Find where the given text appears and provide that cell's center as [x, y] coordinate. 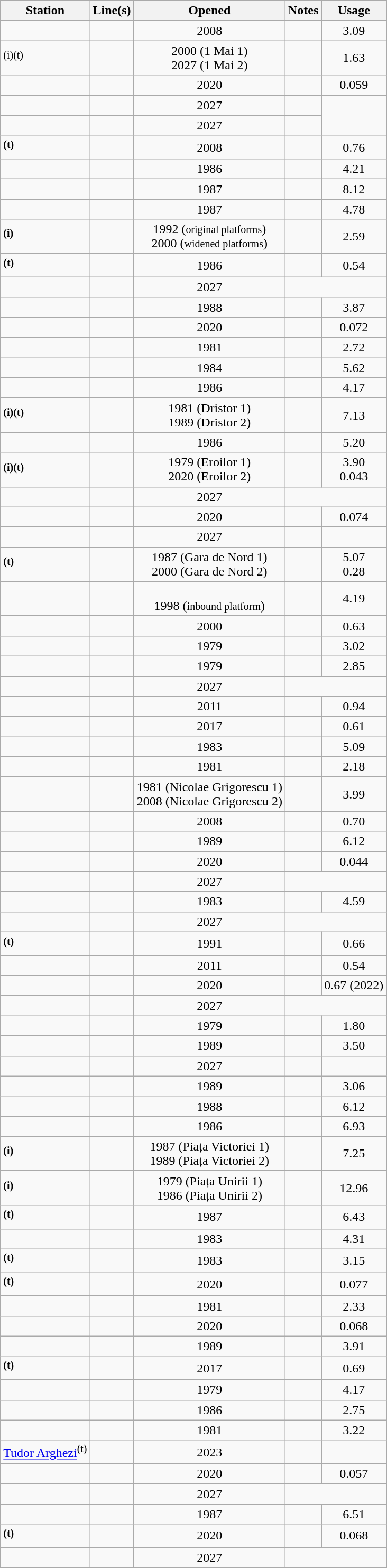
6.93 [354, 1126]
2023 [209, 1452]
Tudor Arghezi(t) [45, 1452]
1979 (Piața Unirii 1)1986 (Piața Unirii 2) [209, 1188]
4.59 [354, 902]
2000 (1 Mai 1)2027 (1 Mai 2) [209, 58]
3.87 [354, 308]
3.02 [354, 646]
5.070.28 [354, 564]
1981 (Nicolae Grigorescu 1)2008 (Nicolae Grigorescu 2) [209, 794]
12.96 [354, 1188]
2.59 [354, 237]
0.70 [354, 821]
5.20 [354, 442]
0.67 (2022) [354, 986]
0.072 [354, 328]
0.61 [354, 727]
7.13 [354, 415]
Station [45, 11]
3.22 [354, 1430]
1979 (Eroilor 1)2020 (Eroilor 2) [209, 469]
6.43 [354, 1218]
1998 (inbound platform) [209, 598]
Line(s) [112, 11]
3.900.043 [354, 469]
0.94 [354, 707]
2.33 [354, 1306]
1987 (Piața Victoriei 1)1989 (Piața Victoriei 2) [209, 1153]
0.66 [354, 944]
0.76 [354, 147]
4.19 [354, 598]
0.63 [354, 626]
1984 [209, 368]
0.077 [354, 1284]
3.99 [354, 794]
5.09 [354, 747]
1992 (original platforms)2000 (widened platforms) [209, 237]
0.059 [354, 85]
4.78 [354, 209]
1991 [209, 944]
Usage [354, 11]
3.15 [354, 1261]
3.06 [354, 1086]
1.63 [354, 58]
0.074 [354, 517]
3.09 [354, 31]
8.12 [354, 189]
7.25 [354, 1153]
2000 [209, 626]
2.75 [354, 1410]
5.62 [354, 368]
2.18 [354, 767]
Notes [303, 11]
0.69 [354, 1368]
3.50 [354, 1046]
1987 (Gara de Nord 1)2000 (Gara de Nord 2) [209, 564]
0.044 [354, 861]
Opened [209, 11]
2.85 [354, 666]
6.51 [354, 1514]
1.80 [354, 1026]
3.91 [354, 1346]
4.21 [354, 169]
4.31 [354, 1239]
1981 (Dristor 1)1989 (Dristor 2) [209, 415]
0.057 [354, 1474]
2.72 [354, 348]
